Output the (x, y) coordinate of the center of the cell containing the given text.  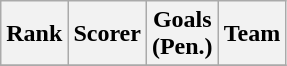
Rank (34, 34)
Goals(Pen.) (182, 34)
Scorer (108, 34)
Team (252, 34)
